From the cell containing the given text, extract its center point as (x, y) coordinate. 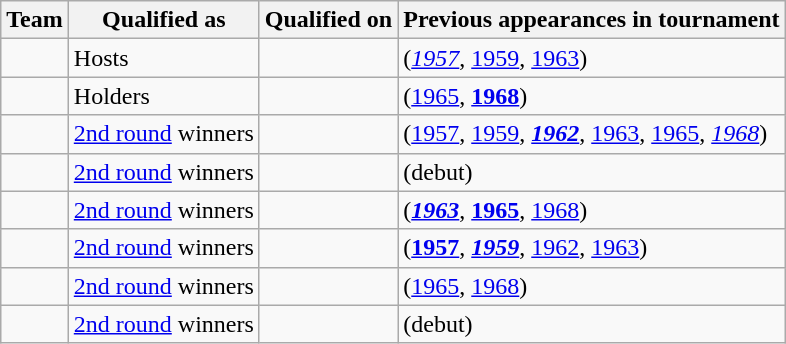
Hosts (164, 58)
(1957, 1959, 1963) (592, 58)
Team (35, 20)
Holders (164, 96)
Previous appearances in tournament (592, 20)
Qualified on (328, 20)
(1963, 1965, 1968) (592, 210)
(1957, 1959, 1962, 1963) (592, 248)
(1957, 1959, 1962, 1963, 1965, 1968) (592, 134)
Qualified as (164, 20)
